Output the [x, y] coordinate of the center of the cell containing the given text.  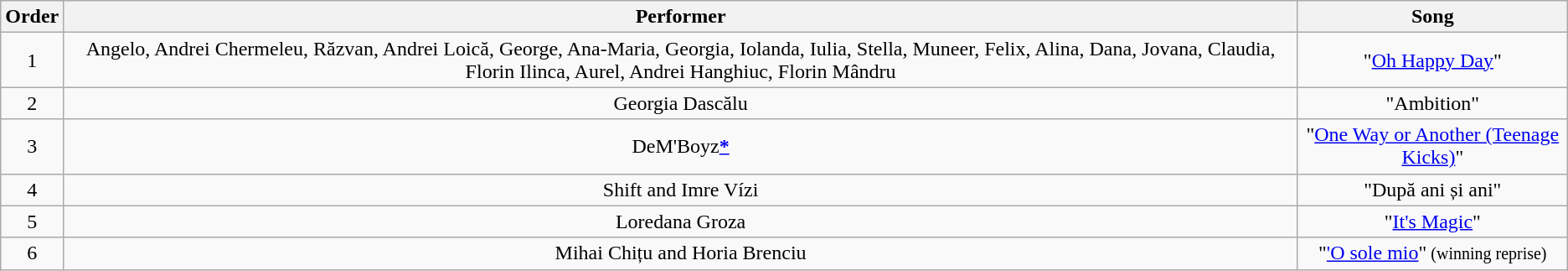
"It's Magic" [1432, 221]
Shift and Imre Vízi [681, 190]
1 [32, 60]
"'O sole mio" (winning reprise) [1432, 253]
Order [32, 17]
"One Way or Another (Teenage Kicks)" [1432, 146]
4 [32, 190]
Performer [681, 17]
3 [32, 146]
Loredana Groza [681, 221]
"Oh Happy Day" [1432, 60]
2 [32, 103]
Mihai Chițu and Horia Brenciu [681, 253]
Georgia Dascălu [681, 103]
DeM'Boyz* [681, 146]
5 [32, 221]
Song [1432, 17]
6 [32, 253]
"Ambition" [1432, 103]
"După ani și ani" [1432, 190]
